Find where the given text appears and provide that cell's center as (x, y) coordinate. 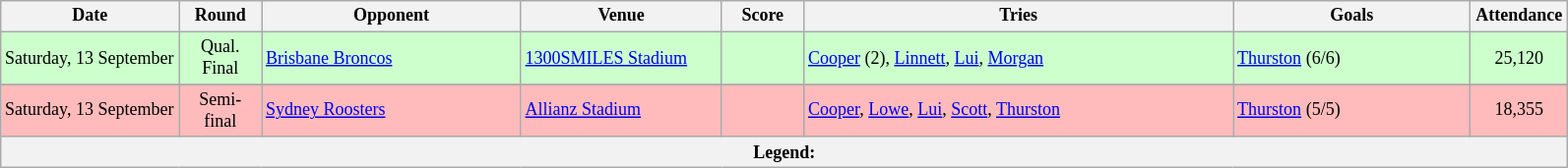
Cooper, Lowe, Lui, Scott, Thurston (1019, 111)
25,120 (1520, 58)
18,355 (1520, 111)
Thurston (6/6) (1352, 58)
Cooper (2), Linnett, Lui, Morgan (1019, 58)
Sydney Roosters (392, 111)
1300SMILES Stadium (621, 58)
Venue (621, 16)
Brisbane Broncos (392, 58)
Tries (1019, 16)
Opponent (392, 16)
Qual. Final (220, 58)
Round (220, 16)
Goals (1352, 16)
Legend: (784, 151)
Allianz Stadium (621, 111)
Semi-final (220, 111)
Score (763, 16)
Date (91, 16)
Attendance (1520, 16)
Thurston (5/5) (1352, 111)
